Capture the cell that displays the provided text and extract its (x, y) central coordinate. 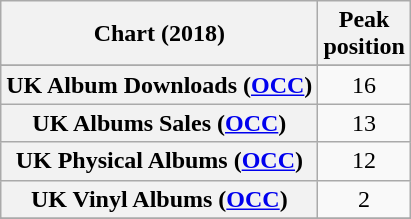
UK Album Downloads (OCC) (160, 85)
16 (364, 85)
12 (364, 161)
Chart (2018) (160, 34)
13 (364, 123)
UK Physical Albums (OCC) (160, 161)
Peak position (364, 34)
UK Albums Sales (OCC) (160, 123)
UK Vinyl Albums (OCC) (160, 199)
2 (364, 199)
